Determine the [x, y] coordinate at the center of the cell enclosing the given text.  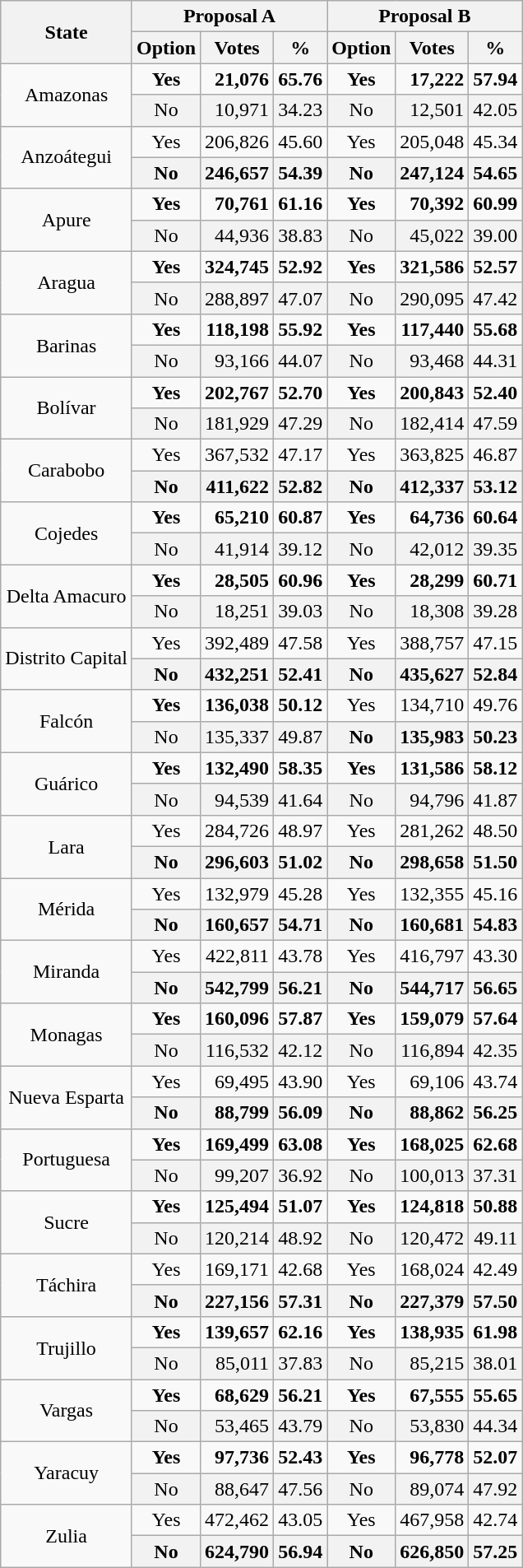
626,850 [433, 1552]
50.12 [301, 705]
41.64 [301, 799]
52.82 [301, 486]
99,207 [237, 1175]
44.34 [495, 1426]
Guárico [67, 784]
Proposal B [424, 16]
38.83 [301, 235]
57.50 [495, 1300]
85,011 [237, 1363]
44.07 [301, 361]
135,983 [433, 737]
472,462 [237, 1520]
62.68 [495, 1144]
159,079 [433, 1019]
36.92 [301, 1175]
46.87 [495, 455]
169,499 [237, 1144]
44.31 [495, 361]
47.29 [301, 424]
54.65 [495, 173]
52.41 [301, 674]
45.28 [301, 893]
56.09 [301, 1113]
Delta Amacuro [67, 596]
51.50 [495, 862]
21,076 [237, 79]
100,013 [433, 1175]
Aragua [67, 282]
57.64 [495, 1019]
96,778 [433, 1458]
160,681 [433, 925]
411,622 [237, 486]
56.25 [495, 1113]
206,826 [237, 142]
Carabobo [67, 471]
39.03 [301, 612]
205,048 [433, 142]
47.17 [301, 455]
93,166 [237, 361]
51.07 [301, 1207]
58.12 [495, 768]
65.76 [301, 79]
57.94 [495, 79]
42,012 [433, 549]
136,038 [237, 705]
Cojedes [67, 533]
42.74 [495, 1520]
388,757 [433, 643]
54.39 [301, 173]
48.97 [301, 831]
88,799 [237, 1113]
18,251 [237, 612]
47.15 [495, 643]
467,958 [433, 1520]
288,897 [237, 298]
160,096 [237, 1019]
117,440 [433, 329]
85,215 [433, 1363]
48.92 [301, 1238]
624,790 [237, 1552]
Miranda [67, 972]
60.64 [495, 518]
118,198 [237, 329]
227,156 [237, 1300]
57.87 [301, 1019]
48.50 [495, 831]
Apure [67, 220]
246,657 [237, 173]
Anzoátegui [67, 157]
28,299 [433, 580]
132,355 [433, 893]
124,818 [433, 1207]
58.35 [301, 768]
89,074 [433, 1489]
227,379 [433, 1300]
43.30 [495, 956]
52.84 [495, 674]
43.05 [301, 1520]
43.74 [495, 1082]
Trujillo [67, 1347]
52.57 [495, 267]
47.58 [301, 643]
120,214 [237, 1238]
49.87 [301, 737]
134,710 [433, 705]
247,124 [433, 173]
Proposal A [229, 16]
53.12 [495, 486]
Distrito Capital [67, 658]
41,914 [237, 549]
70,761 [237, 204]
57.25 [495, 1552]
Lara [67, 846]
60.71 [495, 580]
43.79 [301, 1426]
45,022 [433, 235]
55.92 [301, 329]
Mérida [67, 909]
168,024 [433, 1269]
182,414 [433, 424]
52.70 [301, 393]
34.23 [301, 110]
69,106 [433, 1082]
47.56 [301, 1489]
132,979 [237, 893]
139,657 [237, 1332]
52.07 [495, 1458]
Yaracuy [67, 1473]
125,494 [237, 1207]
47.92 [495, 1489]
Bolívar [67, 408]
132,490 [237, 768]
412,337 [433, 486]
55.68 [495, 329]
116,532 [237, 1050]
120,472 [433, 1238]
93,468 [433, 361]
56.94 [301, 1552]
55.65 [495, 1395]
435,627 [433, 674]
61.98 [495, 1332]
62.16 [301, 1332]
200,843 [433, 393]
28,505 [237, 580]
544,717 [433, 988]
68,629 [237, 1395]
160,657 [237, 925]
Amazonas [67, 95]
45.16 [495, 893]
39.28 [495, 612]
60.96 [301, 580]
49.76 [495, 705]
State [67, 32]
181,929 [237, 424]
67,555 [433, 1395]
18,308 [433, 612]
Zulia [67, 1536]
131,586 [433, 768]
54.83 [495, 925]
47.07 [301, 298]
284,726 [237, 831]
422,811 [237, 956]
43.90 [301, 1082]
43.78 [301, 956]
50.88 [495, 1207]
42.05 [495, 110]
63.08 [301, 1144]
94,796 [433, 799]
168,025 [433, 1144]
39.12 [301, 549]
296,603 [237, 862]
49.11 [495, 1238]
12,501 [433, 110]
52.43 [301, 1458]
52.92 [301, 267]
65,210 [237, 518]
61.16 [301, 204]
Vargas [67, 1411]
37.83 [301, 1363]
39.35 [495, 549]
60.99 [495, 204]
37.31 [495, 1175]
202,767 [237, 393]
69,495 [237, 1082]
135,337 [237, 737]
45.34 [495, 142]
45.60 [301, 142]
42.35 [495, 1050]
542,799 [237, 988]
416,797 [433, 956]
53,465 [237, 1426]
47.42 [495, 298]
70,392 [433, 204]
51.02 [301, 862]
367,532 [237, 455]
10,971 [237, 110]
Falcón [67, 721]
56.65 [495, 988]
Táchira [67, 1285]
321,586 [433, 267]
432,251 [237, 674]
392,489 [237, 643]
298,658 [433, 862]
38.01 [495, 1363]
324,745 [237, 267]
17,222 [433, 79]
42.49 [495, 1269]
42.12 [301, 1050]
Barinas [67, 345]
44,936 [237, 235]
116,894 [433, 1050]
138,935 [433, 1332]
Sucre [67, 1222]
64,736 [433, 518]
363,825 [433, 455]
54.71 [301, 925]
290,095 [433, 298]
169,171 [237, 1269]
94,539 [237, 799]
41.87 [495, 799]
Nueva Esparta [67, 1097]
47.59 [495, 424]
Monagas [67, 1035]
42.68 [301, 1269]
281,262 [433, 831]
53,830 [433, 1426]
Portuguesa [67, 1160]
60.87 [301, 518]
50.23 [495, 737]
88,647 [237, 1489]
88,862 [433, 1113]
57.31 [301, 1300]
97,736 [237, 1458]
39.00 [495, 235]
52.40 [495, 393]
